Locate the cell with the specified text and output its [X, Y] center coordinate. 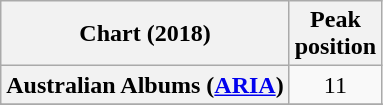
11 [335, 85]
Peak position [335, 34]
Chart (2018) [145, 34]
Australian Albums (ARIA) [145, 85]
